Provide the [x, y] coordinate of the cell's center where the given text is located.  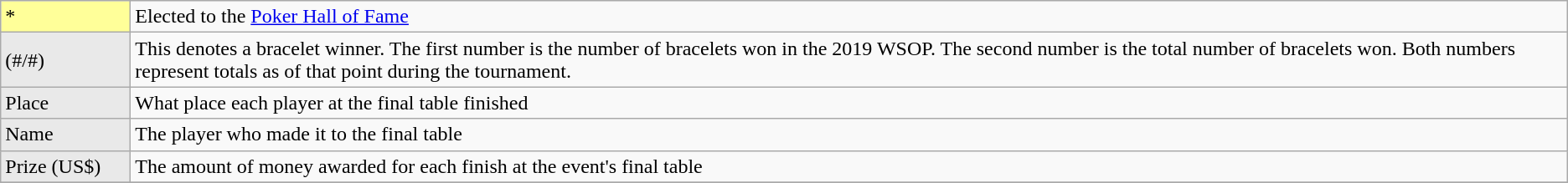
The amount of money awarded for each finish at the event's final table [849, 166]
* [65, 17]
Prize (US$) [65, 166]
(#/#) [65, 60]
The player who made it to the final table [849, 135]
Name [65, 135]
Place [65, 103]
What place each player at the final table finished [849, 103]
Elected to the Poker Hall of Fame [849, 17]
